Identify which cell holds the provided text, then report its [X, Y] central coordinate. 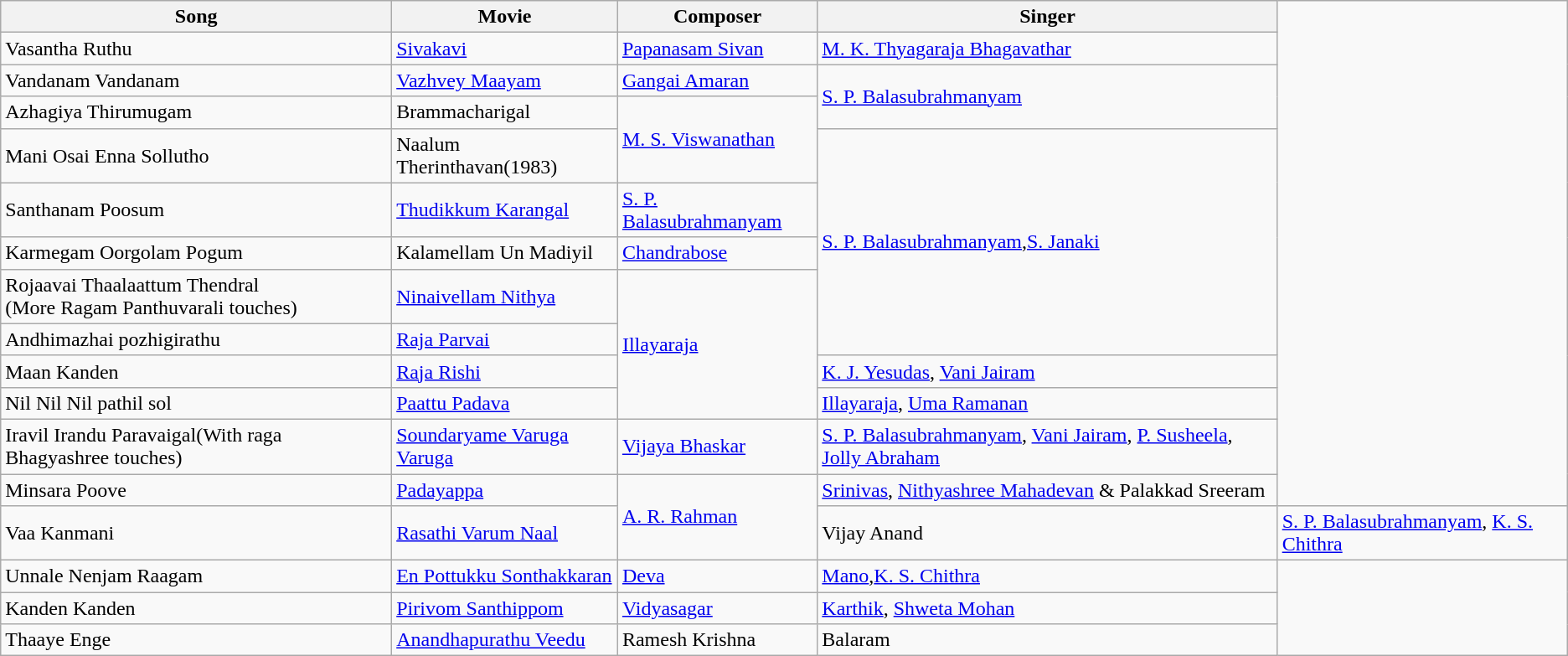
Vijay Anand [1047, 533]
Minsara Poove [196, 490]
Azhagiya Thirumugam [196, 112]
Singer [1047, 17]
Vazhvey Maayam [505, 80]
A. R. Rahman [717, 518]
Nil Nil Nil pathil sol [196, 403]
Kalamellam Un Madiyil [505, 253]
Mani Osai Enna Sollutho [196, 156]
Vasantha Ruthu [196, 49]
K. J. Yesudas, Vani Jairam [1047, 371]
Soundaryame Varuga Varuga [505, 446]
Thaaye Enge [196, 640]
Vidyasagar [717, 608]
Thudikkum Karangal [505, 209]
Brammacharigal [505, 112]
Vaa Kanmani [196, 533]
Kanden Kanden [196, 608]
Vijaya Bhaskar [717, 446]
Illayaraja [717, 343]
S. P. Balasubrahmanyam,S. Janaki [1047, 241]
Andhimazhai pozhigirathu [196, 339]
Srinivas, Nithyashree Mahadevan & Palakkad Sreeram [1047, 490]
Composer [717, 17]
Raja Rishi [505, 371]
Ninaivellam Nithya [505, 297]
Karmegam Oorgolam Pogum [196, 253]
Anandhapurathu Veedu [505, 640]
S. P. Balasubrahmanyam, Vani Jairam, P. Susheela, Jolly Abraham [1047, 446]
Santhanam Poosum [196, 209]
Chandrabose [717, 253]
Naalum Therinthavan(1983) [505, 156]
Ramesh Krishna [717, 640]
Iravil Irandu Paravaigal(With raga Bhagyashree touches) [196, 446]
Rasathi Varum Naal [505, 533]
Paattu Padava [505, 403]
Rojaavai Thaalaattum Thendral(More Ragam Panthuvarali touches) [196, 297]
Maan Kanden [196, 371]
Sivakavi [505, 49]
Gangai Amaran [717, 80]
Song [196, 17]
Papanasam Sivan [717, 49]
Deva [717, 576]
M. S. Viswanathan [717, 139]
En Pottukku Sonthakkaran [505, 576]
Raja Parvai [505, 339]
Movie [505, 17]
Mano,K. S. Chithra [1047, 576]
Vandanam Vandanam [196, 80]
Karthik, Shweta Mohan [1047, 608]
Illayaraja, Uma Ramanan [1047, 403]
M. K. Thyagaraja Bhagavathar [1047, 49]
Pirivom Santhippom [505, 608]
Unnale Nenjam Raagam [196, 576]
Balaram [1047, 640]
Padayappa [505, 490]
S. P. Balasubrahmanyam, K. S. Chithra [1422, 533]
